Detect which cell encompasses the target text, then output its (x, y) center coordinate. 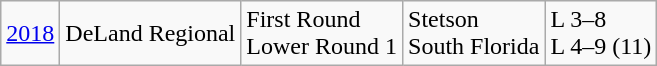
First RoundLower Round 1 (322, 34)
L 3–8L 4–9 (11) (601, 34)
2018 (30, 34)
StetsonSouth Florida (474, 34)
DeLand Regional (150, 34)
